Identify which cell holds the provided text, then report its (x, y) central coordinate. 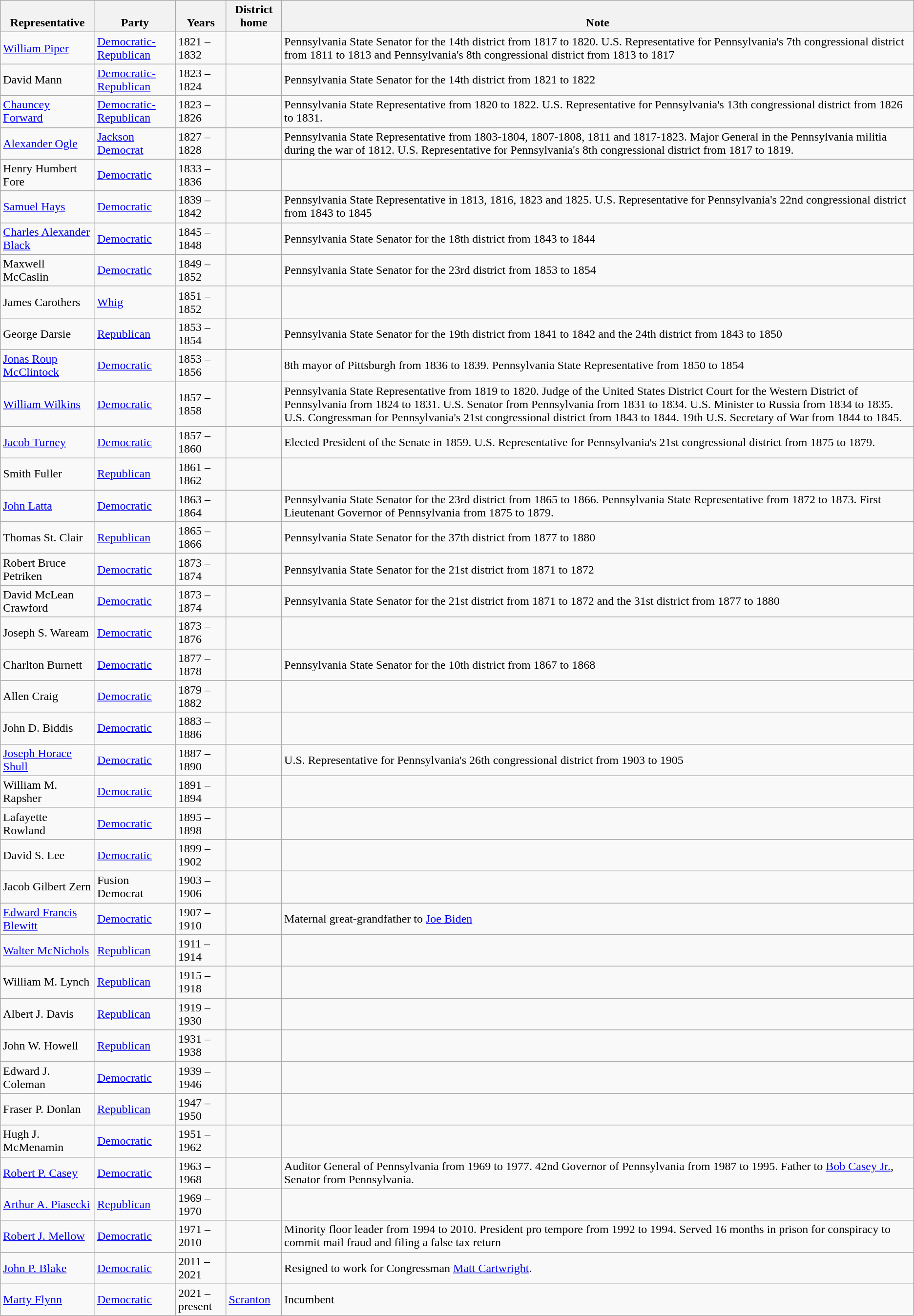
1969 – 1970 (200, 1205)
Arthur A. Piasecki (48, 1205)
Joseph Horace Shull (48, 760)
1823 – 1826 (200, 111)
1853 – 1854 (200, 334)
Marty Flynn (48, 1299)
Hugh J. McMenamin (48, 1141)
John P. Blake (48, 1268)
Charles Alexander Black (48, 238)
Robert P. Casey (48, 1172)
Whig (135, 302)
1827 – 1828 (200, 144)
Pennsylvania State Senator for the 37th district from 1877 to 1880 (598, 538)
Party (135, 17)
1931 – 1938 (200, 1046)
1861 – 1862 (200, 474)
1971 – 2010 (200, 1236)
Smith Fuller (48, 474)
Fraser P. Donlan (48, 1109)
Pennsylvania State Senator for the 21st district from 1871 to 1872 (598, 569)
1911 – 1914 (200, 951)
2021 – present (200, 1299)
Pennsylvania State Representative from 1820 to 1822. U.S. Representative for Pennsylvania's 13th congressional district from 1826 to 1831. (598, 111)
Jonas Roup McClintock (48, 365)
Representative (48, 17)
1833 – 1836 (200, 175)
Years (200, 17)
David Mann (48, 80)
Note (598, 17)
Maternal great-grandfather to Joe Biden (598, 919)
Pennsylvania State Senator for the 21st district from 1871 to 1872 and the 31st district from 1877 to 1880 (598, 601)
1853 – 1856 (200, 365)
1821 – 1832 (200, 48)
1907 – 1910 (200, 919)
1951 – 1962 (200, 1141)
John D. Biddis (48, 728)
Pennsylvania State Senator for the 14th district from 1821 to 1822 (598, 80)
1839 – 1842 (200, 207)
Maxwell McCaslin (48, 270)
Elected President of the Senate in 1859. U.S. Representative for Pennsylvania's 21st congressional district from 1875 to 1879. (598, 442)
1899 – 1902 (200, 855)
Pennsylvania State Senator for the 18th district from 1843 to 1844 (598, 238)
Edward Francis Blewitt (48, 919)
Edward J. Coleman (48, 1078)
1879 – 1882 (200, 696)
John Latta (48, 506)
1947 – 1950 (200, 1109)
Allen Craig (48, 696)
1849 – 1852 (200, 270)
Albert J. Davis (48, 1014)
1915 – 1918 (200, 982)
1863 – 1864 (200, 506)
Samuel Hays (48, 207)
James Carothers (48, 302)
Pennsylvania State Senator for the 23rd district from 1853 to 1854 (598, 270)
Resigned to work for Congressman Matt Cartwright. (598, 1268)
Pennsylvania State Representative in 1813, 1816, 1823 and 1825. U.S. Representative for Pennsylvania's 22nd congressional district from 1843 to 1845 (598, 207)
Charlton Burnett (48, 665)
Joseph S. Waream (48, 633)
George Darsie (48, 334)
Robert J. Mellow (48, 1236)
William Wilkins (48, 404)
Henry Humbert Fore (48, 175)
District home (254, 17)
Walter McNichols (48, 951)
1823 – 1824 (200, 80)
U.S. Representative for Pennsylvania's 26th congressional district from 1903 to 1905 (598, 760)
William M. Rapsher (48, 792)
Thomas St. Clair (48, 538)
Fusion Democrat (135, 886)
Lafayette Rowland (48, 823)
1903 – 1906 (200, 886)
Pennsylvania State Senator for the 10th district from 1867 to 1868 (598, 665)
1873 – 1876 (200, 633)
1883 – 1886 (200, 728)
Chauncey Forward (48, 111)
2011 – 2021 (200, 1268)
William M. Lynch (48, 982)
Scranton (254, 1299)
8th mayor of Pittsburgh from 1836 to 1839. Pennsylvania State Representative from 1850 to 1854 (598, 365)
David S. Lee (48, 855)
Alexander Ogle (48, 144)
John W. Howell (48, 1046)
David McLean Crawford (48, 601)
1845 – 1848 (200, 238)
1963 – 1968 (200, 1172)
Robert Bruce Petriken (48, 569)
Jacob Gilbert Zern (48, 886)
1857 – 1858 (200, 404)
Pennsylvania State Senator for the 19th district from 1841 to 1842 and the 24th district from 1843 to 1850 (598, 334)
Jacob Turney (48, 442)
1865 – 1866 (200, 538)
1939 – 1946 (200, 1078)
Incumbent (598, 1299)
1919 – 1930 (200, 1014)
1857 – 1860 (200, 442)
1851 – 1852 (200, 302)
William Piper (48, 48)
Jackson Democrat (135, 144)
1891 – 1894 (200, 792)
1887 – 1890 (200, 760)
1895 – 1898 (200, 823)
1877 – 1878 (200, 665)
